For the text-containing cell, return its midpoint in (x, y) coordinate format. 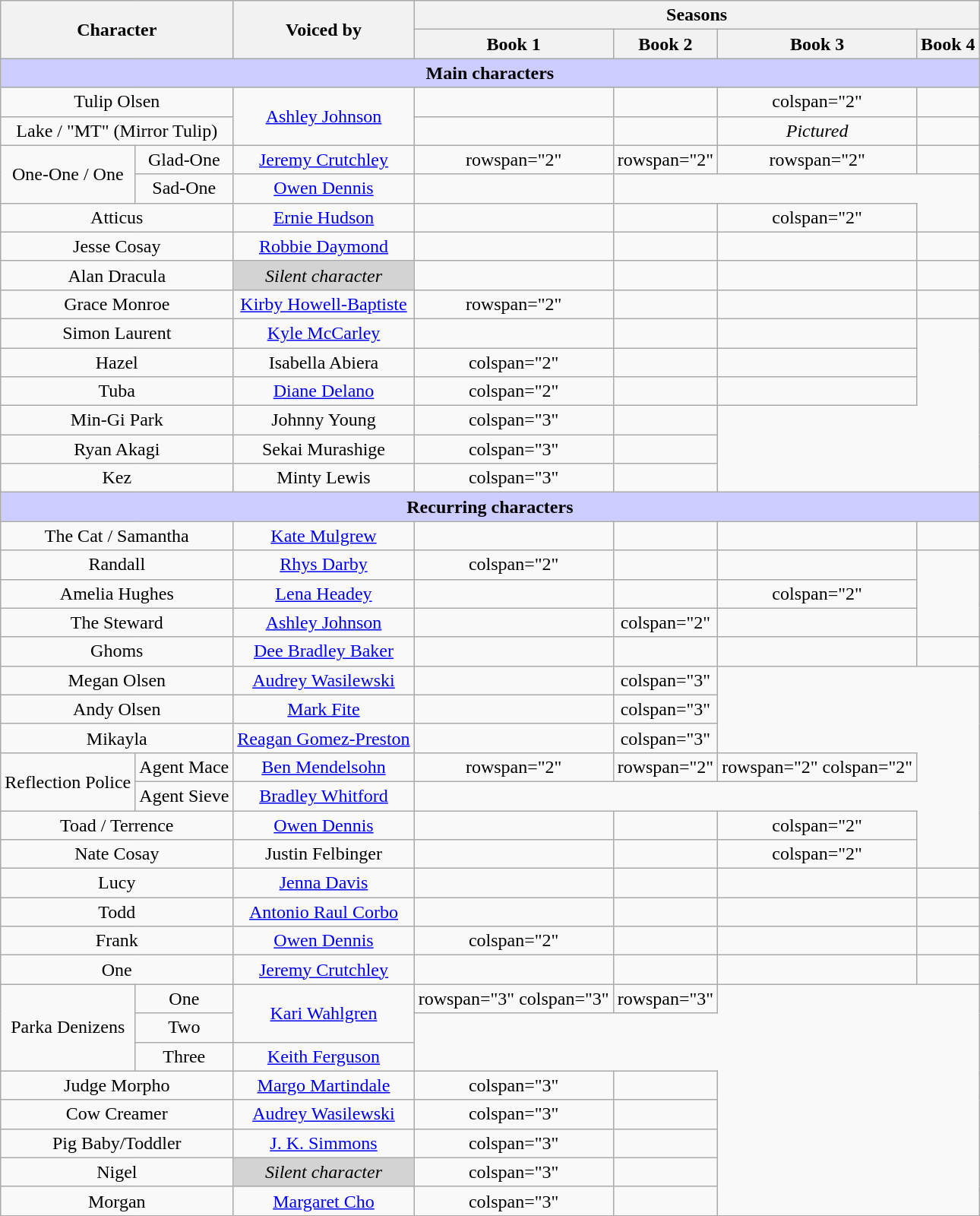
Jenna Davis (324, 883)
Rhys Darby (324, 565)
Nate Cosay (117, 854)
Morgan (117, 1201)
Three (184, 1056)
Randall (117, 565)
J. K. Simmons (324, 1143)
Kez (117, 478)
Glad-One (184, 160)
rowspan="3" colspan="3" (514, 999)
Cow Creamer (117, 1114)
Frank (117, 941)
Ernie Hudson (324, 217)
Bradley Whitford (324, 796)
Two (184, 1028)
Ryan Akagi (117, 449)
Johnny Young (324, 420)
Lena Headey (324, 594)
Min-Gi Park (117, 420)
Keith Ferguson (324, 1056)
Isabella Abiera (324, 363)
Voiced by (324, 30)
Kari Wahlgren (324, 1013)
Kyle McCarley (324, 333)
Amelia Hughes (117, 594)
Book 4 (948, 44)
Robbie Daymond (324, 246)
Todd (117, 912)
Agent Mace (184, 767)
Toad / Terrence (117, 825)
Jesse Cosay (117, 246)
Sekai Murashige (324, 449)
Megan Olsen (117, 680)
rowspan="2" colspan="2" (817, 767)
Tulip Olsen (117, 102)
Antonio Raul Corbo (324, 912)
Sad-One (184, 188)
Simon Laurent (117, 333)
Lucy (117, 883)
Kirby Howell-Baptiste (324, 304)
Alan Dracula (117, 275)
Lake / "MT" (Mirror Tulip) (117, 131)
Justin Felbinger (324, 854)
Main characters (490, 73)
Recurring characters (490, 507)
One-One / One (68, 174)
Margo Martindale (324, 1085)
Minty Lewis (324, 478)
The Cat / Samantha (117, 536)
Diane Delano (324, 391)
Kate Mulgrew (324, 536)
Seasons (697, 15)
Pig Baby/Toddler (117, 1143)
Book 1 (514, 44)
The Steward (117, 622)
Ghoms (117, 651)
Agent Sieve (184, 796)
Ben Mendelsohn (324, 767)
Pictured (817, 131)
Mikayla (117, 738)
Andy Olsen (117, 709)
Atticus (117, 217)
Parka Denizens (68, 1028)
Margaret Cho (324, 1201)
Nigel (117, 1172)
Book 2 (665, 44)
rowspan="3" (665, 999)
Book 3 (817, 44)
Judge Morpho (117, 1085)
Character (117, 30)
Reagan Gomez-Preston (324, 738)
Grace Monroe (117, 304)
Reflection Police (68, 781)
Dee Bradley Baker (324, 651)
Hazel (117, 363)
Mark Fite (324, 709)
Tuba (117, 391)
